Scan for the cell matching the given text and deliver its (x, y) coordinate at center. 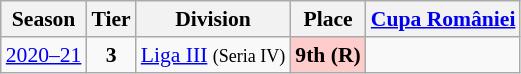
Cupa României (444, 19)
2020–21 (44, 55)
Season (44, 19)
3 (110, 55)
9th (R) (328, 55)
Liga III (Seria IV) (214, 55)
Place (328, 19)
Tier (110, 19)
Division (214, 19)
